Provide the [x, y] coordinate of the cell's center where the given text is located.  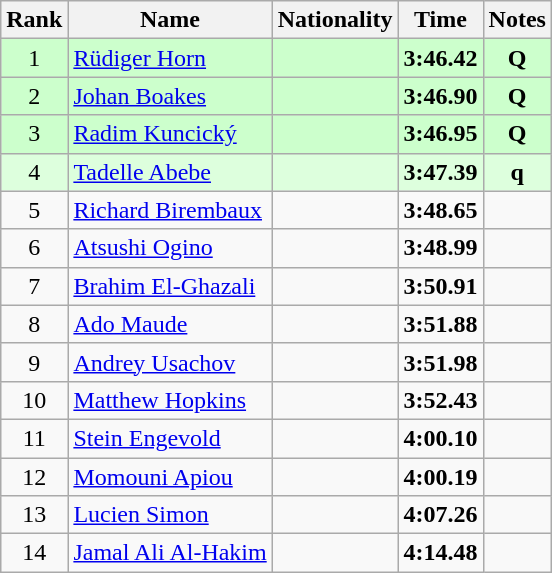
4 [34, 172]
2 [34, 96]
3:46.42 [440, 58]
3:48.65 [440, 210]
Atsushi Ogino [170, 248]
9 [34, 362]
4:00.10 [440, 438]
Ado Maude [170, 324]
3:48.99 [440, 248]
Brahim El-Ghazali [170, 286]
14 [34, 553]
3:52.43 [440, 400]
Momouni Apiou [170, 477]
3:46.95 [440, 134]
1 [34, 58]
Time [440, 20]
4:14.48 [440, 553]
Johan Boakes [170, 96]
Andrey Usachov [170, 362]
Matthew Hopkins [170, 400]
Tadelle Abebe [170, 172]
Rank [34, 20]
13 [34, 515]
Nationality [335, 20]
Lucien Simon [170, 515]
3:46.90 [440, 96]
3:47.39 [440, 172]
q [517, 172]
Notes [517, 20]
4:07.26 [440, 515]
7 [34, 286]
Richard Birembaux [170, 210]
Name [170, 20]
5 [34, 210]
Stein Engevold [170, 438]
8 [34, 324]
11 [34, 438]
10 [34, 400]
Radim Kuncický [170, 134]
3:51.98 [440, 362]
3:51.88 [440, 324]
3:50.91 [440, 286]
Rüdiger Horn [170, 58]
6 [34, 248]
Jamal Ali Al-Hakim [170, 553]
3 [34, 134]
4:00.19 [440, 477]
12 [34, 477]
